Scan for the cell matching the given text and deliver its [X, Y] coordinate at center. 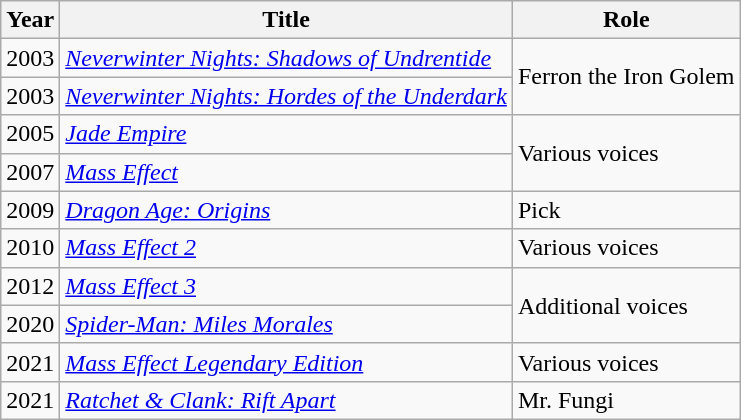
Mr. Fungi [626, 400]
Neverwinter Nights: Hordes of the Underdark [286, 96]
Spider-Man: Miles Morales [286, 324]
Mass Effect 3 [286, 286]
Role [626, 20]
2005 [30, 134]
Neverwinter Nights: Shadows of Undrentide [286, 58]
Additional voices [626, 305]
2010 [30, 248]
2009 [30, 210]
Ferron the Iron Golem [626, 77]
Dragon Age: Origins [286, 210]
Pick [626, 210]
2012 [30, 286]
Title [286, 20]
Mass Effect [286, 172]
2007 [30, 172]
Year [30, 20]
Jade Empire [286, 134]
2020 [30, 324]
Ratchet & Clank: Rift Apart [286, 400]
Mass Effect Legendary Edition [286, 362]
Mass Effect 2 [286, 248]
